Find where the given text appears and provide that cell's center as [x, y] coordinate. 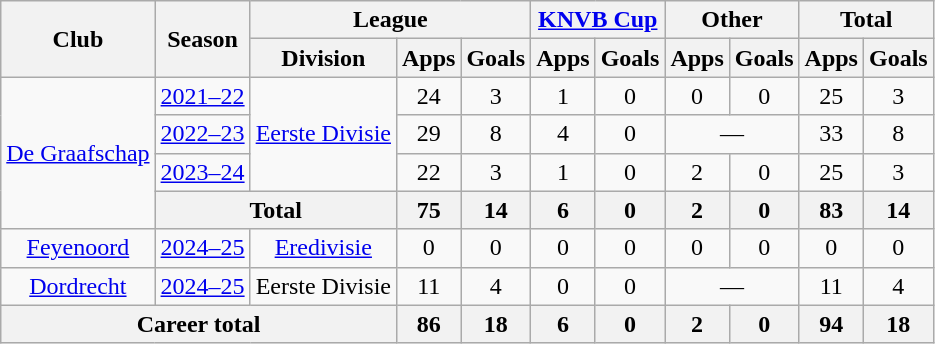
33 [831, 134]
2022–23 [202, 134]
2021–22 [202, 96]
Season [202, 39]
75 [428, 210]
83 [831, 210]
League [390, 20]
29 [428, 134]
86 [428, 324]
Feyenoord [78, 248]
Division [323, 58]
94 [831, 324]
Eredivisie [323, 248]
KNVB Cup [598, 20]
22 [428, 172]
Dordrecht [78, 286]
Club [78, 39]
Career total [199, 324]
2023–24 [202, 172]
Other [732, 20]
De Graafschap [78, 153]
24 [428, 96]
